Return the (X, Y) coordinate for the center point of the cell that contains the specified text.  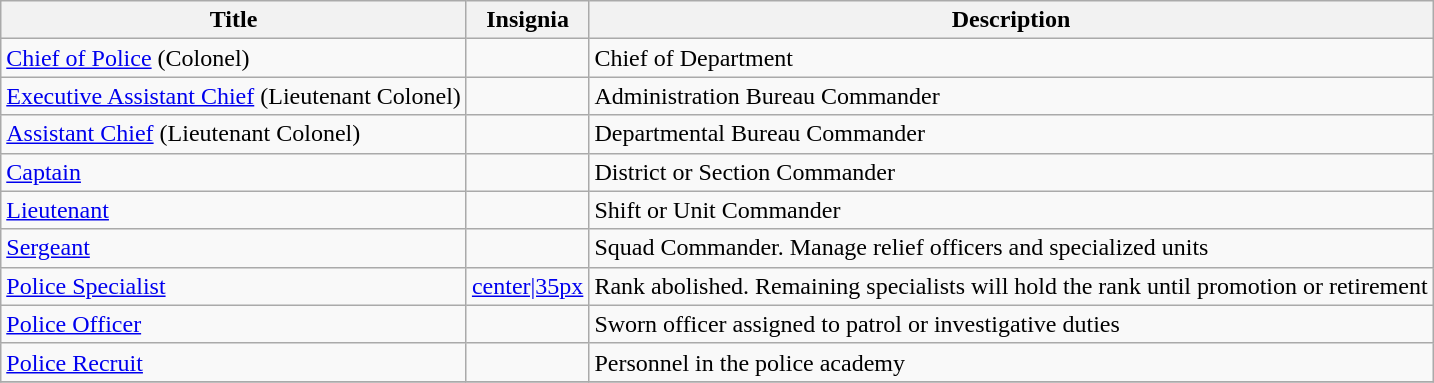
Chief of Department (1011, 58)
District or Section Commander (1011, 172)
Shift or Unit Commander (1011, 210)
Squad Commander. Manage relief officers and specialized units (1011, 248)
Lieutenant (234, 210)
Sworn officer assigned to patrol or investigative duties (1011, 324)
Departmental Bureau Commander (1011, 134)
Title (234, 20)
Police Recruit (234, 362)
center|35px (527, 286)
Administration Bureau Commander (1011, 96)
Police Specialist (234, 286)
Assistant Chief (Lieutenant Colonel) (234, 134)
Personnel in the police academy (1011, 362)
Sergeant (234, 248)
Rank abolished. Remaining specialists will hold the rank until promotion or retirement (1011, 286)
Chief of Police (Colonel) (234, 58)
Description (1011, 20)
Executive Assistant Chief (Lieutenant Colonel) (234, 96)
Police Officer (234, 324)
Captain (234, 172)
Insignia (527, 20)
